Capture the cell that displays the provided text and extract its [X, Y] central coordinate. 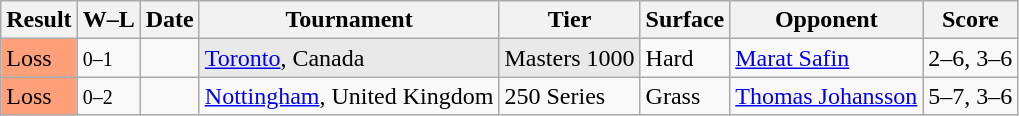
Thomas Johansson [826, 96]
Score [970, 20]
Nottingham, United Kingdom [349, 96]
Date [170, 20]
Marat Safin [826, 58]
Result [39, 20]
0–2 [108, 96]
Masters 1000 [570, 58]
2–6, 3–6 [970, 58]
Opponent [826, 20]
250 Series [570, 96]
W–L [108, 20]
Toronto, Canada [349, 58]
Tier [570, 20]
5–7, 3–6 [970, 96]
Tournament [349, 20]
0–1 [108, 58]
Surface [685, 20]
Grass [685, 96]
Hard [685, 58]
